Return (X, Y) of the center of cell containing provided text 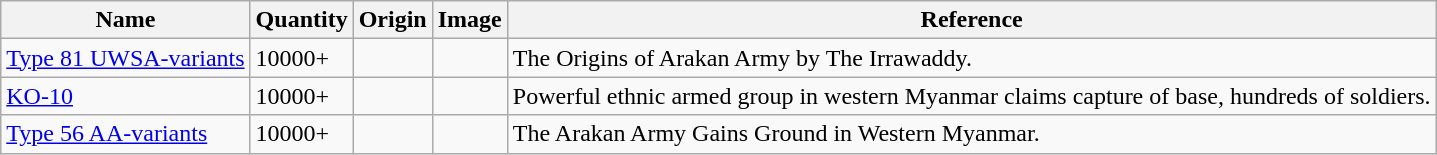
Powerful ethnic armed group in western Myanmar claims capture of base, hundreds of soldiers. (972, 96)
Type 81 UWSA-variants (126, 58)
KO-10 (126, 96)
Origin (392, 20)
The Origins of Arakan Army by The Irrawaddy. (972, 58)
Type 56 AA-variants (126, 134)
Name (126, 20)
Image (470, 20)
The Arakan Army Gains Ground in Western Myanmar. (972, 134)
Reference (972, 20)
Quantity (302, 20)
